Find where the given text appears and provide that cell's center as (x, y) coordinate. 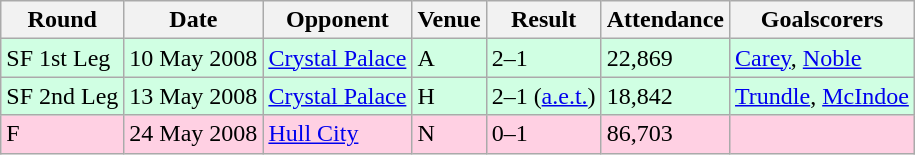
Goalscorers (822, 20)
22,869 (665, 58)
86,703 (665, 134)
Round (62, 20)
N (449, 134)
Carey, Noble (822, 58)
2–1 (a.e.t.) (544, 96)
Venue (449, 20)
18,842 (665, 96)
Opponent (338, 20)
13 May 2008 (194, 96)
Attendance (665, 20)
Result (544, 20)
Date (194, 20)
Hull City (338, 134)
10 May 2008 (194, 58)
F (62, 134)
SF 1st Leg (62, 58)
H (449, 96)
A (449, 58)
24 May 2008 (194, 134)
SF 2nd Leg (62, 96)
Trundle, McIndoe (822, 96)
0–1 (544, 134)
2–1 (544, 58)
